Locate the cell with the specified text and output its (X, Y) center coordinate. 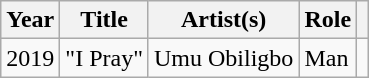
Role (328, 20)
"I Pray" (104, 58)
Title (104, 20)
Year (30, 20)
Artist(s) (223, 20)
Man (328, 58)
Umu Obiligbo (223, 58)
2019 (30, 58)
